Output the [x, y] coordinate of the center of the cell containing the given text.  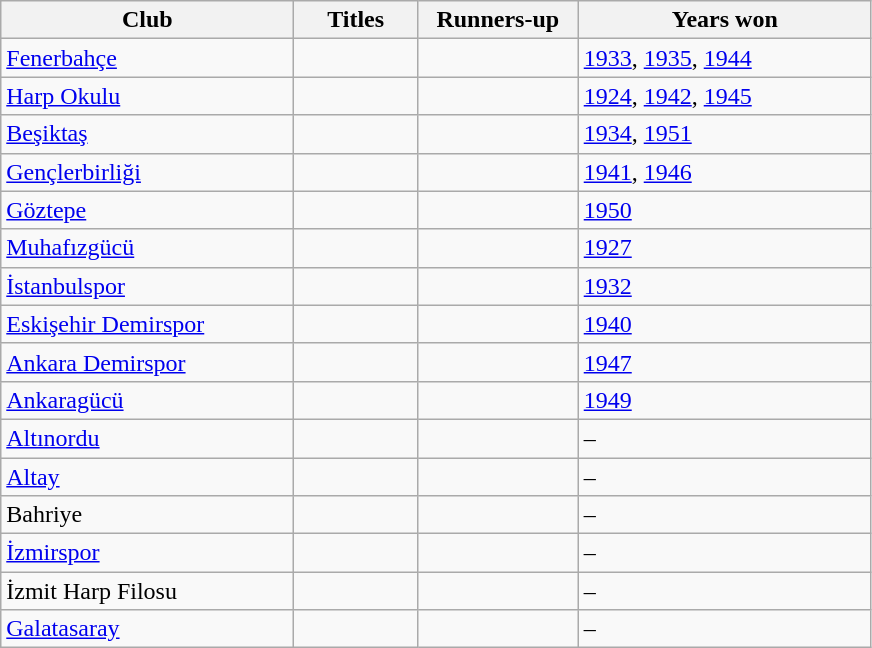
1940 [724, 324]
Göztepe [148, 210]
1924, 1942, 1945 [724, 96]
Fenerbahçe [148, 58]
1932 [724, 286]
Muhafızgücü [148, 248]
Beşiktaş [148, 134]
Bahriye [148, 515]
1933, 1935, 1944 [724, 58]
1949 [724, 400]
Titles [356, 20]
Club [148, 20]
İstanbulspor [148, 286]
Altay [148, 477]
Years won [724, 20]
Ankara Demirspor [148, 362]
1934, 1951 [724, 134]
Gençlerbirliği [148, 172]
1941, 1946 [724, 172]
1947 [724, 362]
İzmit Harp Filosu [148, 591]
Runners-up [498, 20]
1927 [724, 248]
Altınordu [148, 438]
Harp Okulu [148, 96]
Galatasaray [148, 629]
Ankaragücü [148, 400]
Eskişehir Demirspor [148, 324]
1950 [724, 210]
İzmirspor [148, 553]
